Return the (x, y) coordinate for the center point of the cell that contains the specified text.  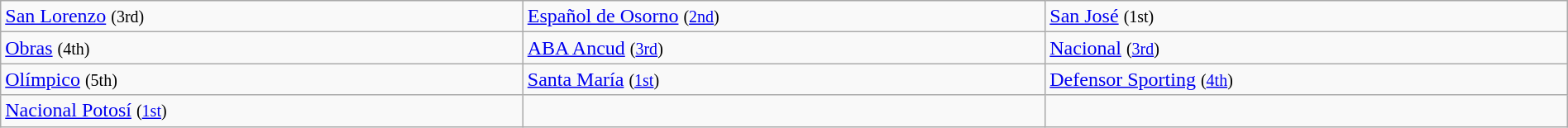
Olímpico (5th) (262, 79)
ABA Ancud (3rd) (784, 48)
Santa María (1st) (784, 79)
Nacional (3rd) (1307, 48)
Nacional Potosí (1st) (262, 111)
San José (1st) (1307, 17)
Obras (4th) (262, 48)
Español de Osorno (2nd) (784, 17)
San Lorenzo (3rd) (262, 17)
Defensor Sporting (4th) (1307, 79)
